Output the (x, y) coordinate of the center of the cell containing the given text.  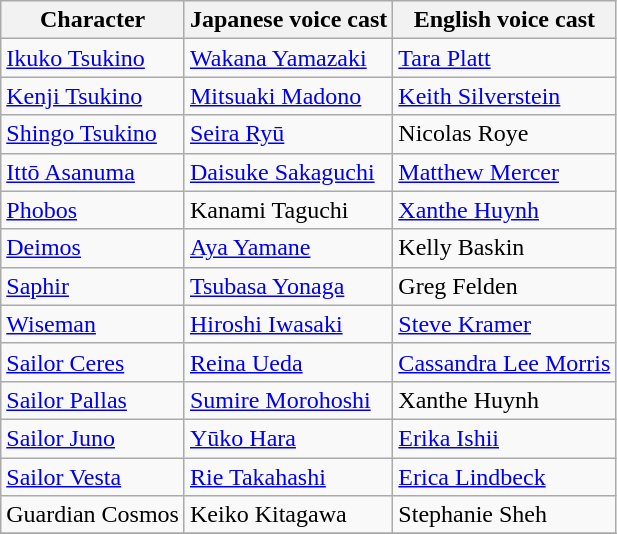
Guardian Cosmos (93, 515)
Shingo Tsukino (93, 134)
Cassandra Lee Morris (504, 362)
Kanami Taguchi (288, 210)
Character (93, 20)
Keith Silverstein (504, 96)
Tsubasa Yonaga (288, 286)
Sailor Pallas (93, 400)
Aya Yamane (288, 248)
Wiseman (93, 324)
Greg Felden (504, 286)
Kelly Baskin (504, 248)
Hiroshi Iwasaki (288, 324)
Steve Kramer (504, 324)
Kenji Tsukino (93, 96)
Yūko Hara (288, 438)
Sumire Morohoshi (288, 400)
Sailor Ceres (93, 362)
Reina Ueda (288, 362)
Phobos (93, 210)
Daisuke Sakaguchi (288, 172)
Ikuko Tsukino (93, 58)
English voice cast (504, 20)
Stephanie Sheh (504, 515)
Erika Ishii (504, 438)
Saphir (93, 286)
Matthew Mercer (504, 172)
Tara Platt (504, 58)
Sailor Juno (93, 438)
Seira Ryū (288, 134)
Ittō Asanuma (93, 172)
Mitsuaki Madono (288, 96)
Japanese voice cast (288, 20)
Wakana Yamazaki (288, 58)
Deimos (93, 248)
Nicolas Roye (504, 134)
Keiko Kitagawa (288, 515)
Erica Lindbeck (504, 477)
Rie Takahashi (288, 477)
Sailor Vesta (93, 477)
